Find where the given text appears and provide that cell's center as [x, y] coordinate. 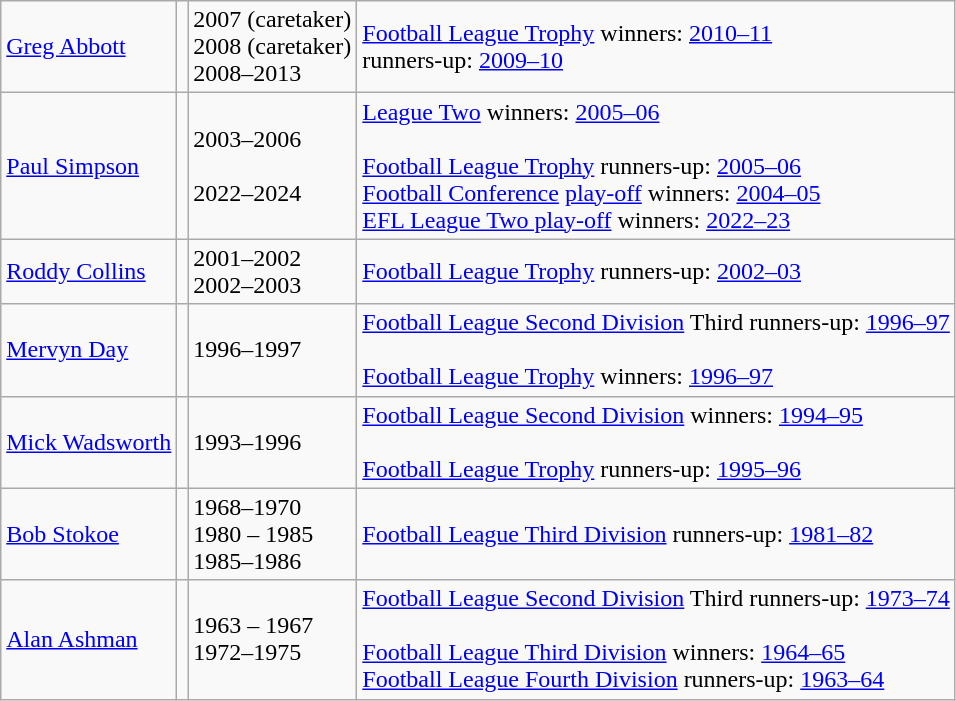
Football League Second Division Third runners-up: 1996–97Football League Trophy winners: 1996–97 [656, 350]
1996–1997 [272, 350]
Mervyn Day [89, 350]
1993–1996 [272, 442]
Paul Simpson [89, 166]
Alan Ashman [89, 640]
Roddy Collins [89, 272]
2007 (caretaker)2008 (caretaker)2008–2013 [272, 47]
2001–20022002–2003 [272, 272]
Mick Wadsworth [89, 442]
1968–19701980 – 19851985–1986 [272, 534]
1963 – 19671972–1975 [272, 640]
Football League Second Division winners: 1994–95Football League Trophy runners-up: 1995–96 [656, 442]
Bob Stokoe [89, 534]
2003–20062022–2024 [272, 166]
Football League Trophy runners-up: 2002–03 [656, 272]
Football League Third Division runners-up: 1981–82 [656, 534]
Football League Trophy winners: 2010–11runners-up: 2009–10 [656, 47]
Greg Abbott [89, 47]
